Provide the (x, y) coordinate of the cell's center where the given text is located.  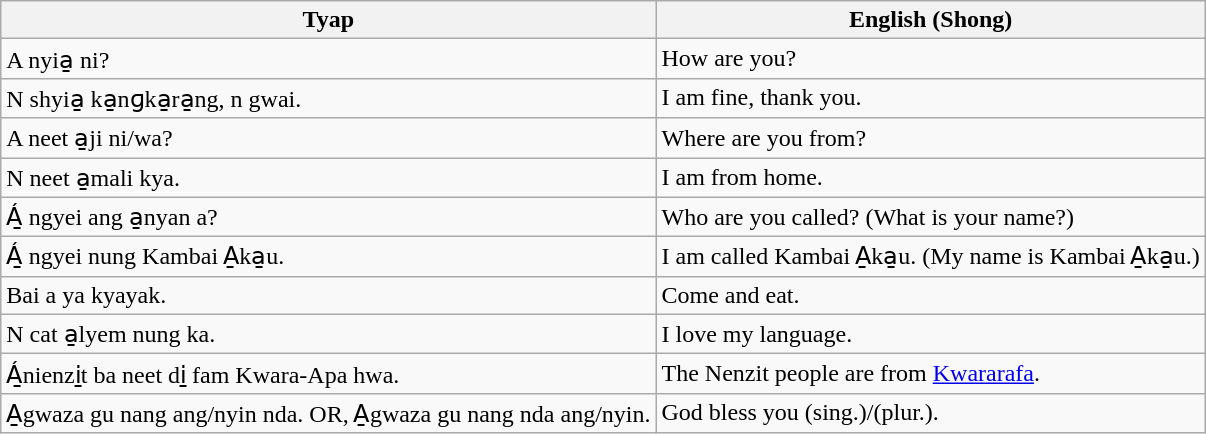
A̱gwaza gu nang ang/nyin nda. OR, A̱gwaza gu nang nda ang/nyin. (328, 413)
Where are you from? (930, 138)
I love my language. (930, 334)
How are you? (930, 59)
God bless you (sing.)/(plur.). (930, 413)
Bai a ya kyayak. (328, 295)
Á̱ ngyei nung Kambai A̱ka̱u. (328, 257)
I am from home. (930, 178)
The Nenzit people are from Kwararafa. (930, 374)
Tyap (328, 20)
Who are you called? (What is your name?) (930, 217)
N neet a̱mali kya. (328, 178)
Á̱nienzi̱t ba neet di̱ fam Kwara-Apa hwa. (328, 374)
Á̱ ngyei ang a̱nyan a? (328, 217)
English (Shong) (930, 20)
A nyia̱ ni? (328, 59)
N cat a̱lyem nung ka. (328, 334)
A neet a̱ji ni/wa? (328, 138)
I am fine, thank you. (930, 98)
N shyia̱ ka̱nɡka̱ra̱ng, n gwai. (328, 98)
I am called Kambai A̱ka̱u. (My name is Kambai A̱ka̱u.) (930, 257)
Come and eat. (930, 295)
